Provide the [x, y] coordinate of the cell's center where the given text is located.  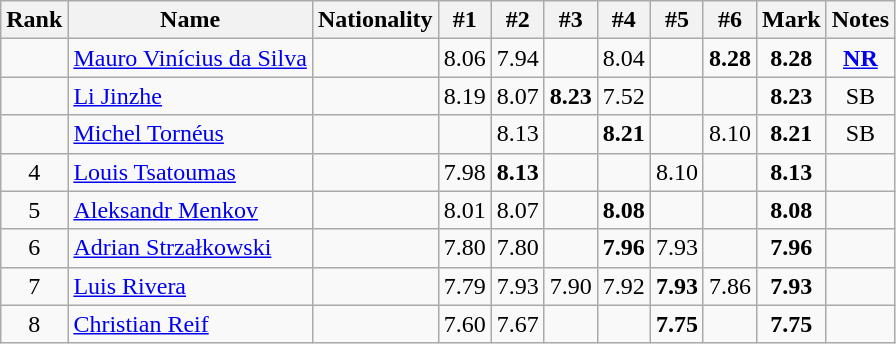
4 [34, 172]
5 [34, 210]
Aleksandr Menkov [190, 210]
7.52 [624, 96]
6 [34, 248]
NR [860, 58]
7.67 [518, 324]
Christian Reif [190, 324]
Louis Tsatoumas [190, 172]
7.98 [464, 172]
Mauro Vinícius da Silva [190, 58]
#3 [570, 20]
Notes [860, 20]
8 [34, 324]
#2 [518, 20]
7.94 [518, 58]
Li Jinzhe [190, 96]
8.19 [464, 96]
7.92 [624, 286]
7.90 [570, 286]
8.06 [464, 58]
Name [190, 20]
#4 [624, 20]
Luis Rivera [190, 286]
7.60 [464, 324]
8.01 [464, 210]
Michel Tornéus [190, 134]
Mark [791, 20]
Adrian Strzałkowski [190, 248]
Rank [34, 20]
Nationality [375, 20]
8.04 [624, 58]
7 [34, 286]
7.86 [730, 286]
#1 [464, 20]
#5 [676, 20]
7.79 [464, 286]
#6 [730, 20]
